Locate the cell with the specified text and output its [x, y] center coordinate. 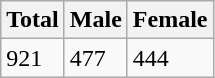
921 [33, 58]
444 [170, 58]
Total [33, 20]
477 [96, 58]
Male [96, 20]
Female [170, 20]
